Locate the cell with the specified text and output its [x, y] center coordinate. 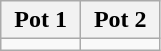
Pot 2 [120, 20]
Pot 1 [41, 20]
